Extract the (X, Y) coordinate from the center of the cell holding the provided text.  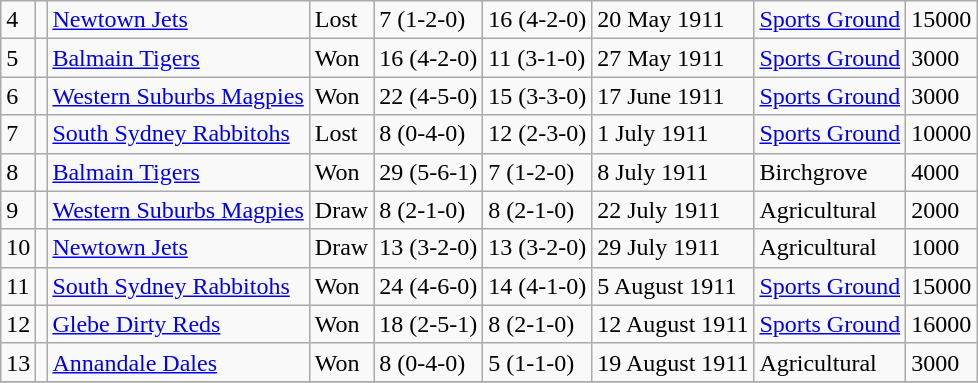
12 (2-3-0) (538, 134)
Glebe Dirty Reds (178, 324)
2000 (942, 210)
29 July 1911 (673, 248)
13 (18, 362)
11 (18, 286)
10000 (942, 134)
Birchgrove (830, 172)
7 (18, 134)
22 July 1911 (673, 210)
4000 (942, 172)
11 (3-1-0) (538, 58)
20 May 1911 (673, 20)
1 July 1911 (673, 134)
10 (18, 248)
18 (2-5-1) (428, 324)
9 (18, 210)
8 July 1911 (673, 172)
8 (18, 172)
5 (18, 58)
12 (18, 324)
15 (3-3-0) (538, 96)
29 (5-6-1) (428, 172)
6 (18, 96)
16000 (942, 324)
22 (4-5-0) (428, 96)
17 June 1911 (673, 96)
4 (18, 20)
1000 (942, 248)
12 August 1911 (673, 324)
24 (4-6-0) (428, 286)
5 (1-1-0) (538, 362)
27 May 1911 (673, 58)
5 August 1911 (673, 286)
14 (4-1-0) (538, 286)
19 August 1911 (673, 362)
Annandale Dales (178, 362)
